From the cell containing the given text, extract its center point as [X, Y] coordinate. 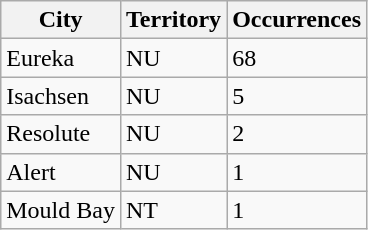
Alert [61, 172]
2 [297, 134]
NT [173, 210]
Eureka [61, 58]
City [61, 20]
5 [297, 96]
Mould Bay [61, 210]
68 [297, 58]
Occurrences [297, 20]
Isachsen [61, 96]
Territory [173, 20]
Resolute [61, 134]
